Identify which cell holds the provided text, then report its [X, Y] central coordinate. 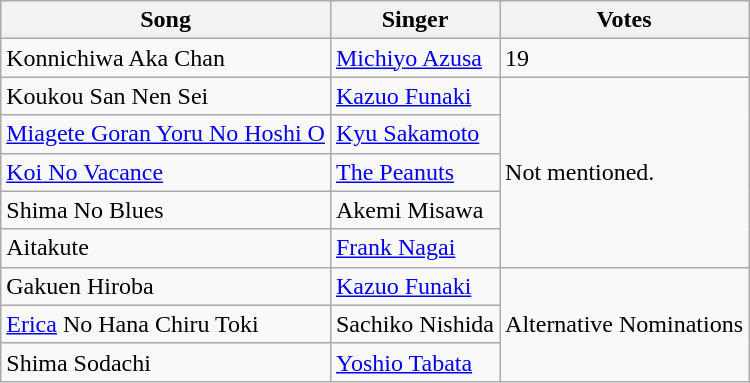
19 [624, 58]
Song [166, 20]
Akemi Misawa [414, 210]
Yoshio Tabata [414, 362]
Shima No Blues [166, 210]
Miagete Goran Yoru No Hoshi O [166, 134]
Kyu Sakamoto [414, 134]
Gakuen Hiroba [166, 286]
Michiyo Azusa [414, 58]
Koi No Vacance [166, 172]
Frank Nagai [414, 248]
Alternative Nominations [624, 324]
Votes [624, 20]
Not mentioned. [624, 172]
Singer [414, 20]
Erica No Hana Chiru Toki [166, 324]
The Peanuts [414, 172]
Konnichiwa Aka Chan [166, 58]
Koukou San Nen Sei [166, 96]
Aitakute [166, 248]
Sachiko Nishida [414, 324]
Shima Sodachi [166, 362]
